Search for the cell housing the specified text and yield its [X, Y] center coordinate. 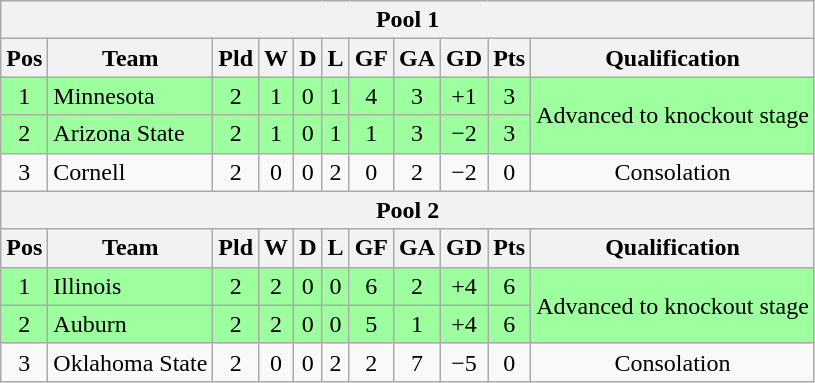
Pool 2 [408, 210]
Oklahoma State [130, 362]
+1 [464, 96]
5 [371, 324]
Pool 1 [408, 20]
Minnesota [130, 96]
Illinois [130, 286]
Auburn [130, 324]
7 [418, 362]
Cornell [130, 172]
4 [371, 96]
−5 [464, 362]
Arizona State [130, 134]
